Search for the cell housing the specified text and yield its [x, y] center coordinate. 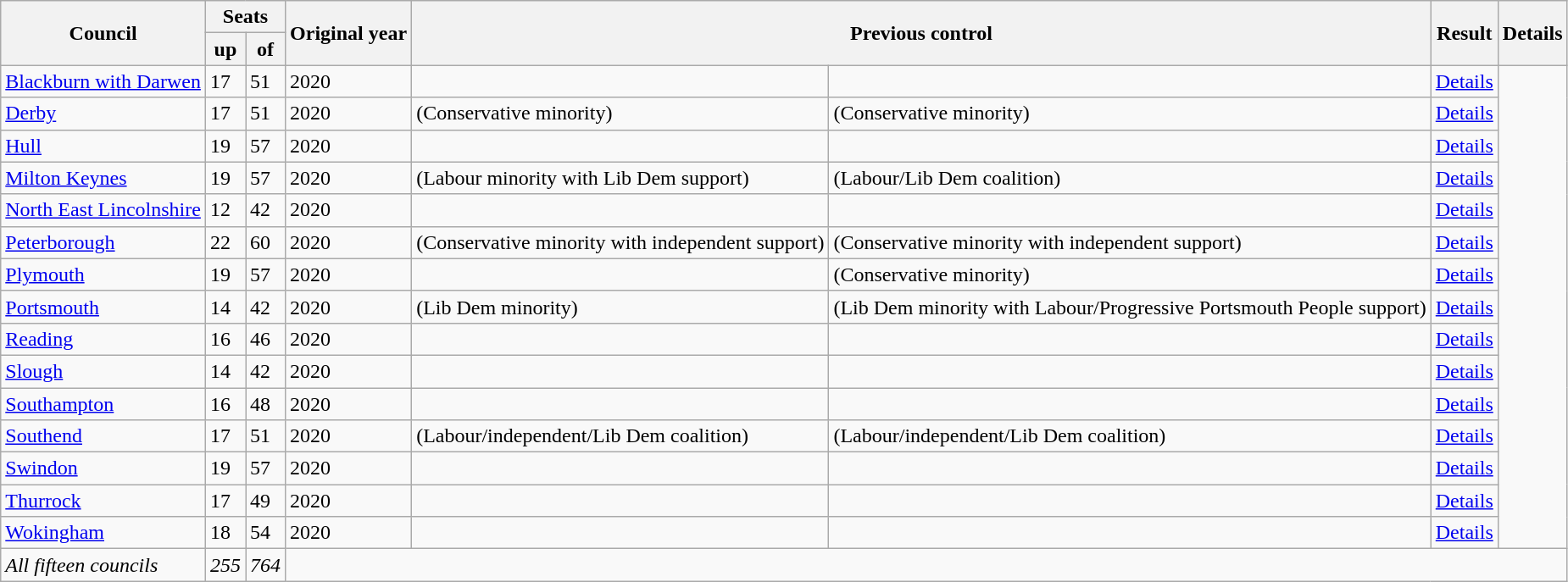
of [266, 49]
(Labour/Lib Dem coalition) [1130, 178]
54 [266, 533]
Southend [103, 436]
60 [266, 242]
46 [266, 339]
North East Lincolnshire [103, 210]
(Lib Dem minority) [620, 307]
All fifteen councils [103, 565]
Slough [103, 371]
(Lib Dem minority with Labour/Progressive Portsmouth People support) [1130, 307]
Council [103, 33]
12 [225, 210]
48 [266, 404]
up [225, 49]
18 [225, 533]
(Labour minority with Lib Dem support) [620, 178]
764 [266, 565]
Reading [103, 339]
Portsmouth [103, 307]
Previous control [922, 33]
Thurrock [103, 501]
Peterborough [103, 242]
Wokingham [103, 533]
Blackburn with Darwen [103, 81]
Result [1465, 33]
49 [266, 501]
Southampton [103, 404]
Plymouth [103, 274]
Seats [245, 17]
Original year [349, 33]
Swindon [103, 468]
Hull [103, 146]
255 [225, 565]
Derby [103, 114]
22 [225, 242]
Milton Keynes [103, 178]
